Locate the cell with the specified text and output its [x, y] center coordinate. 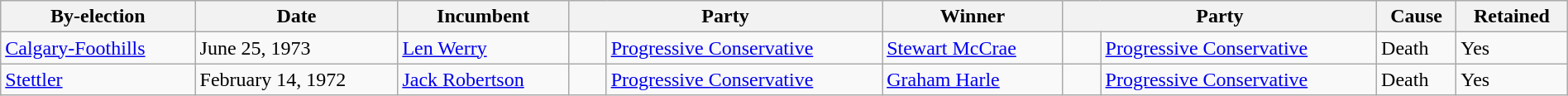
Stettler [98, 79]
Graham Harle [973, 79]
June 25, 1973 [296, 48]
Date [296, 17]
Winner [973, 17]
Cause [1417, 17]
By-election [98, 17]
Stewart McCrae [973, 48]
Incumbent [483, 17]
Calgary-Foothills [98, 48]
Jack Robertson [483, 79]
Len Werry [483, 48]
Retained [1512, 17]
February 14, 1972 [296, 79]
